Find where the given text appears and provide that cell's center as [x, y] coordinate. 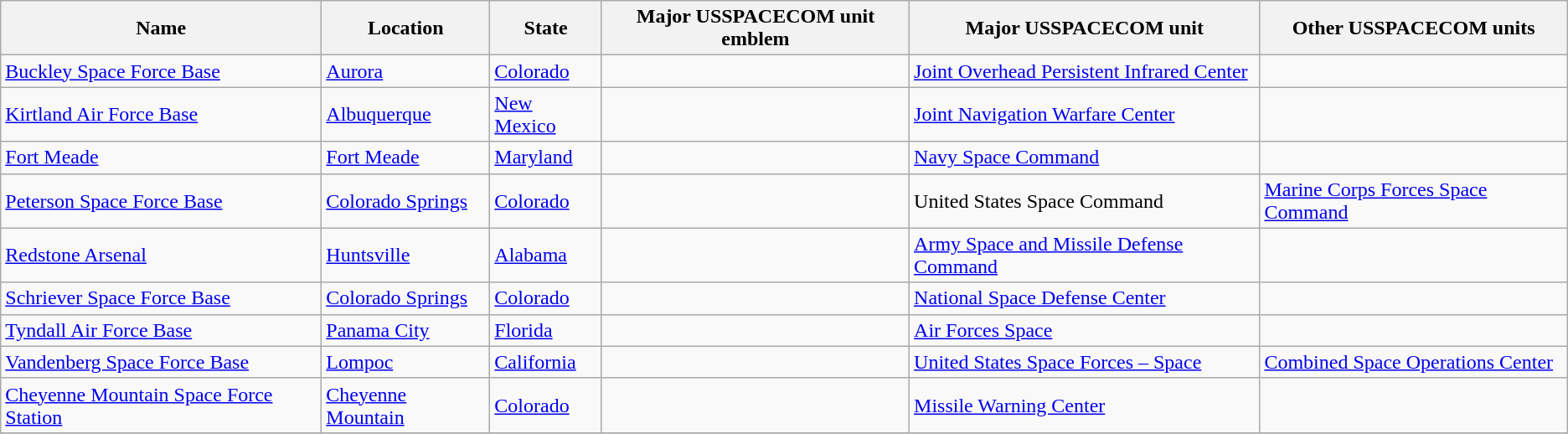
California [546, 362]
Alabama [546, 255]
Cheyenne Mountain [405, 406]
Buckley Space Force Base [161, 71]
National Space Defense Center [1085, 298]
United States Space Forces – Space [1085, 362]
Vandenberg Space Force Base [161, 362]
Kirtland Air Force Base [161, 114]
Other USSPACECOM units [1414, 28]
Redstone Arsenal [161, 255]
Combined Space Operations Center [1414, 362]
Marine Corps Forces Space Command [1414, 201]
Peterson Space Force Base [161, 201]
Florida [546, 330]
Joint Overhead Persistent Infrared Center [1085, 71]
Major USSPACECOM unit [1085, 28]
Albuquerque [405, 114]
State [546, 28]
Aurora [405, 71]
Tyndall Air Force Base [161, 330]
Army Space and Missile Defense Command [1085, 255]
Navy Space Command [1085, 158]
Missile Warning Center [1085, 406]
Panama City [405, 330]
Joint Navigation Warfare Center [1085, 114]
Lompoc [405, 362]
Huntsville [405, 255]
Maryland [546, 158]
Schriever Space Force Base [161, 298]
Major USSPACECOM unit emblem [756, 28]
Cheyenne Mountain Space Force Station [161, 406]
Air Forces Space [1085, 330]
United States Space Command [1085, 201]
Name [161, 28]
New Mexico [546, 114]
Location [405, 28]
